Detect which cell encompasses the target text, then output its [x, y] center coordinate. 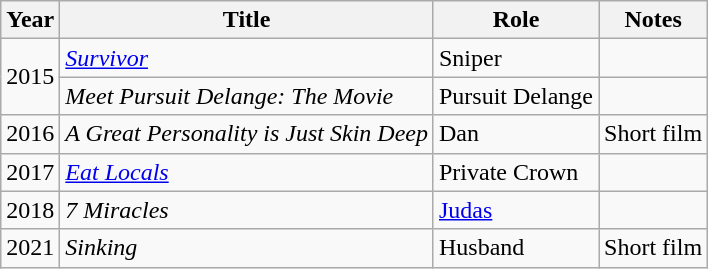
Role [516, 20]
Year [30, 20]
Private Crown [516, 172]
Survivor [247, 58]
Eat Locals [247, 172]
Notes [654, 20]
Sniper [516, 58]
2015 [30, 77]
Judas [516, 210]
Pursuit Delange [516, 96]
7 Miracles [247, 210]
Husband [516, 248]
2018 [30, 210]
2017 [30, 172]
2021 [30, 248]
Title [247, 20]
Meet Pursuit Delange: The Movie [247, 96]
Dan [516, 134]
2016 [30, 134]
Sinking [247, 248]
A Great Personality is Just Skin Deep [247, 134]
